Locate the cell with the specified text and output its (X, Y) center coordinate. 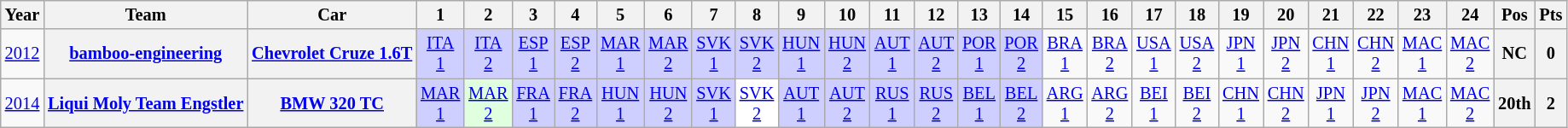
14 (1020, 15)
USA1 (1153, 54)
16 (1109, 15)
Car (332, 15)
20 (1286, 15)
bamboo-engineering (145, 54)
RUS2 (937, 103)
3 (532, 15)
13 (979, 15)
4 (575, 15)
23 (1422, 15)
ARG2 (1109, 103)
USA2 (1197, 54)
Chevrolet Cruze 1.6T (332, 54)
Team (145, 15)
2014 (22, 103)
12 (937, 15)
24 (1470, 15)
ARG1 (1065, 103)
5 (620, 15)
BMW 320 TC (332, 103)
BRA1 (1065, 54)
RUS1 (892, 103)
BEL2 (1020, 103)
FRA2 (575, 103)
Pts (1551, 15)
18 (1197, 15)
0 (1551, 54)
ESP1 (532, 54)
15 (1065, 15)
22 (1375, 15)
10 (847, 15)
FRA1 (532, 103)
BEL1 (979, 103)
20th (1514, 103)
POR2 (1020, 54)
ESP2 (575, 54)
21 (1331, 15)
8 (757, 15)
11 (892, 15)
1 (440, 15)
BEI1 (1153, 103)
6 (668, 15)
9 (801, 15)
BEI2 (1197, 103)
Liqui Moly Team Engstler (145, 103)
POR1 (979, 54)
ITA2 (488, 54)
2012 (22, 54)
NC (1514, 54)
17 (1153, 15)
19 (1240, 15)
Pos (1514, 15)
ITA1 (440, 54)
Year (22, 15)
7 (713, 15)
BRA2 (1109, 54)
